Capture the cell that displays the provided text and extract its [x, y] central coordinate. 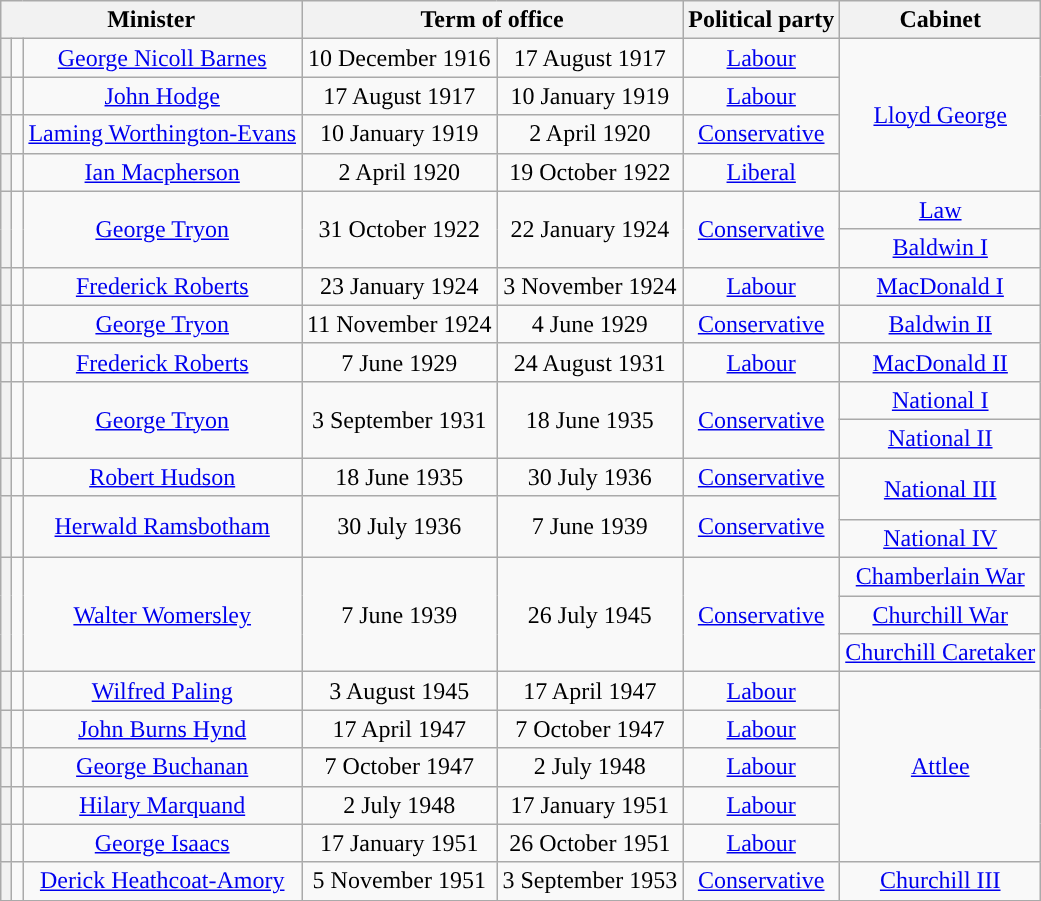
19 October 1922 [590, 172]
Ian Macpherson [162, 172]
26 October 1951 [590, 843]
Baldwin II [940, 324]
Churchill War [940, 615]
23 January 1924 [400, 286]
Term of office [492, 20]
Laming Worthington-Evans [162, 134]
7 June 1929 [400, 362]
Herwald Ramsbotham [162, 527]
Law [940, 210]
Minister [152, 20]
24 August 1931 [590, 362]
Political party [762, 20]
George Isaacs [162, 843]
National I [940, 400]
John Burns Hynd [162, 729]
National II [940, 438]
Derick Heathcoat-Amory [162, 881]
MacDonald II [940, 362]
26 July 1945 [590, 615]
5 November 1951 [400, 881]
Chamberlain War [940, 577]
Attlee [940, 767]
31 October 1922 [400, 229]
4 June 1929 [590, 324]
Baldwin I [940, 248]
Churchill Caretaker [940, 653]
National III [940, 489]
Walter Womersley [162, 615]
MacDonald I [940, 286]
Cabinet [940, 20]
22 January 1924 [590, 229]
Wilfred Paling [162, 691]
3 September 1953 [590, 881]
Hilary Marquand [162, 805]
John Hodge [162, 96]
3 August 1945 [400, 691]
3 September 1931 [400, 419]
National IV [940, 539]
11 November 1924 [400, 324]
Churchill III [940, 881]
George Nicoll Barnes [162, 58]
George Buchanan [162, 767]
10 December 1916 [400, 58]
Lloyd George [940, 115]
Robert Hudson [162, 477]
3 November 1924 [590, 286]
Liberal [762, 172]
